Return (x, y) of the center of cell containing provided text 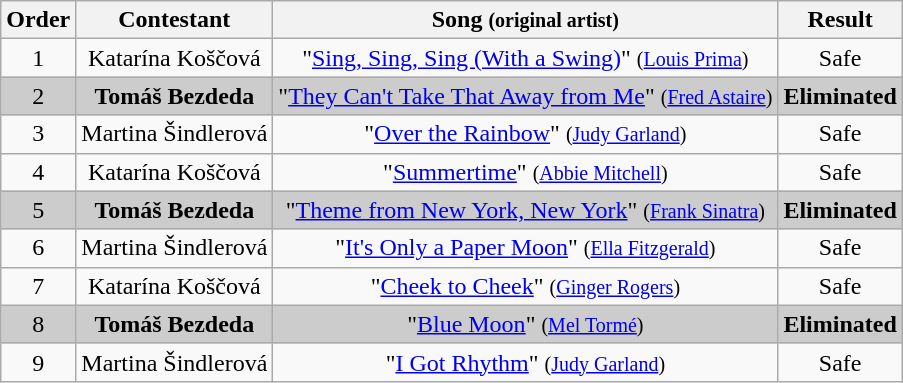
6 (38, 248)
"Blue Moon" (Mel Tormé) (526, 324)
1 (38, 58)
9 (38, 362)
5 (38, 210)
"I Got Rhythm" (Judy Garland) (526, 362)
"They Can't Take That Away from Me" (Fred Astaire) (526, 96)
8 (38, 324)
"Over the Rainbow" (Judy Garland) (526, 134)
Song (original artist) (526, 20)
"Sing, Sing, Sing (With a Swing)" (Louis Prima) (526, 58)
Order (38, 20)
"Summertime" (Abbie Mitchell) (526, 172)
Contestant (174, 20)
4 (38, 172)
"Theme from New York, New York" (Frank Sinatra) (526, 210)
"Cheek to Cheek" (Ginger Rogers) (526, 286)
"It's Only a Paper Moon" (Ella Fitzgerald) (526, 248)
3 (38, 134)
7 (38, 286)
Result (840, 20)
2 (38, 96)
